Scan for the cell matching the given text and deliver its [X, Y] coordinate at center. 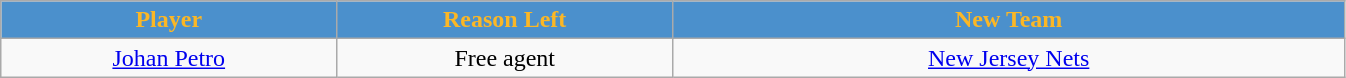
Reason Left [505, 20]
Johan Petro [169, 58]
Player [169, 20]
Free agent [505, 58]
New Team [1009, 20]
New Jersey Nets [1009, 58]
